For the text-containing cell, return its midpoint in [x, y] coordinate format. 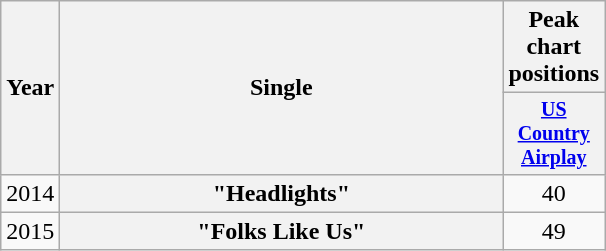
49 [554, 231]
US Country Airplay [554, 134]
"Folks Like Us" [282, 231]
2014 [30, 193]
Single [282, 88]
40 [554, 193]
Year [30, 88]
Peak chart positions [554, 47]
2015 [30, 231]
"Headlights" [282, 193]
